Extract the (X, Y) coordinate from the center of the cell holding the provided text.  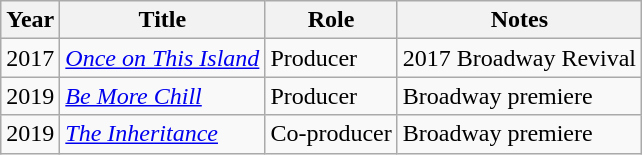
Year (30, 20)
Once on This Island (162, 58)
Title (162, 20)
Co-producer (331, 134)
2017 Broadway Revival (519, 58)
2017 (30, 58)
The Inheritance (162, 134)
Be More Chill (162, 96)
Notes (519, 20)
Role (331, 20)
